Output the (X, Y) coordinate of the center of the cell containing the given text.  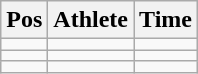
Athlete (91, 20)
Pos (24, 20)
Time (166, 20)
